Detect which cell encompasses the target text, then output its [X, Y] center coordinate. 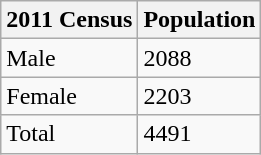
2011 Census [70, 20]
4491 [200, 134]
Male [70, 58]
Population [200, 20]
2088 [200, 58]
Female [70, 96]
2203 [200, 96]
Total [70, 134]
